Return (X, Y) of the center of cell containing provided text 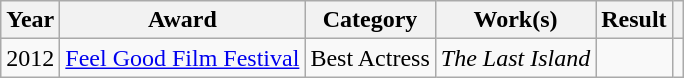
Best Actress (370, 58)
Award (182, 20)
Result (634, 20)
The Last Island (515, 58)
Feel Good Film Festival (182, 58)
Year (30, 20)
2012 (30, 58)
Work(s) (515, 20)
Category (370, 20)
